Detect which cell encompasses the target text, then output its (X, Y) center coordinate. 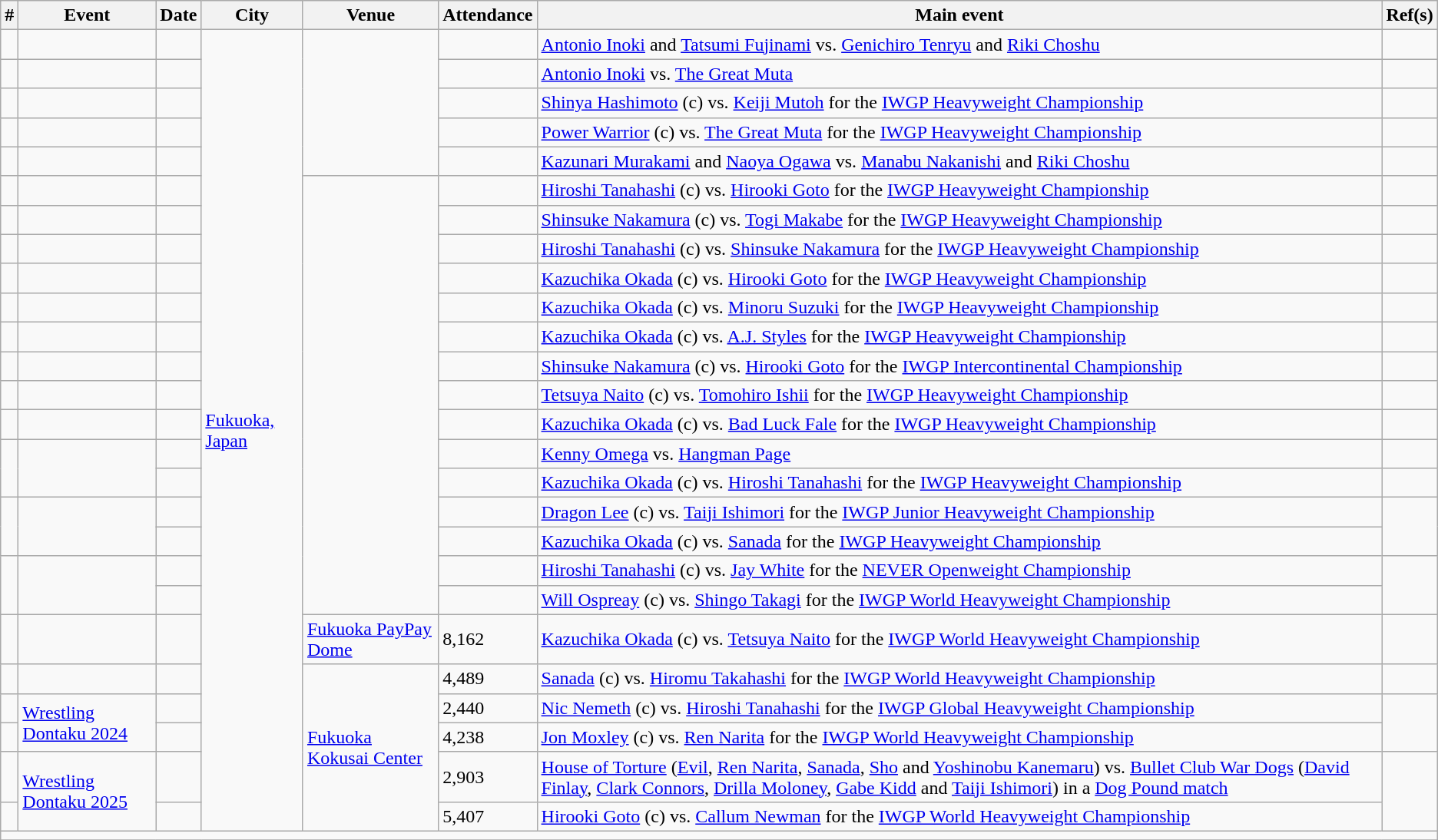
Antonio Inoki vs. The Great Muta (959, 74)
5,407 (488, 816)
Nic Nemeth (c) vs. Hiroshi Tanahashi for the IWGP Global Heavyweight Championship (959, 708)
4,489 (488, 679)
Hiroshi Tanahashi (c) vs. Jay White for the NEVER Openweight Championship (959, 570)
Kazuchika Okada (c) vs. Minoru Suzuki for the IWGP Heavyweight Championship (959, 307)
Fukuoka PayPay Dome (370, 639)
Attendance (488, 15)
Shinya Hashimoto (c) vs. Keiji Mutoh for the IWGP Heavyweight Championship (959, 103)
Shinsuke Nakamura (c) vs. Togi Makabe for the IWGP Heavyweight Championship (959, 220)
# (9, 15)
4,238 (488, 737)
Power Warrior (c) vs. The Great Muta for the IWGP Heavyweight Championship (959, 132)
Sanada (c) vs. Hiromu Takahashi for the IWGP World Heavyweight Championship (959, 679)
2,903 (488, 777)
Antonio Inoki and Tatsumi Fujinami vs. Genichiro Tenryu and Riki Choshu (959, 45)
Kazuchika Okada (c) vs. Bad Luck Fale for the IWGP Heavyweight Championship (959, 425)
Wrestling Dontaku 2024 (88, 723)
2,440 (488, 708)
Shinsuke Nakamura (c) vs. Hirooki Goto for the IWGP Intercontinental Championship (959, 366)
Hiroshi Tanahashi (c) vs. Hirooki Goto for the IWGP Heavyweight Championship (959, 190)
Kazuchika Okada (c) vs. A.J. Styles for the IWGP Heavyweight Championship (959, 336)
Hiroshi Tanahashi (c) vs. Shinsuke Nakamura for the IWGP Heavyweight Championship (959, 249)
Kazuchika Okada (c) vs. Sanada for the IWGP Heavyweight Championship (959, 541)
Kazunari Murakami and Naoya Ogawa vs. Manabu Nakanishi and Riki Choshu (959, 161)
Main event (959, 15)
Ref(s) (1410, 15)
Jon Moxley (c) vs. Ren Narita for the IWGP World Heavyweight Championship (959, 737)
Venue (370, 15)
Kazuchika Okada (c) vs. Hirooki Goto for the IWGP Heavyweight Championship (959, 278)
Hirooki Goto (c) vs. Callum Newman for the IWGP World Heavyweight Championship (959, 816)
Kazuchika Okada (c) vs. Hiroshi Tanahashi for the IWGP Heavyweight Championship (959, 483)
Kenny Omega vs. Hangman Page (959, 454)
Kazuchika Okada (c) vs. Tetsuya Naito for the IWGP World Heavyweight Championship (959, 639)
Tetsuya Naito (c) vs. Tomohiro Ishii for the IWGP Heavyweight Championship (959, 395)
Fukuoka, Japan (252, 431)
Fukuoka Kokusai Center (370, 748)
Wrestling Dontaku 2025 (88, 791)
Will Ospreay (c) vs. Shingo Takagi for the IWGP World Heavyweight Championship (959, 600)
Date (178, 15)
City (252, 15)
Dragon Lee (c) vs. Taiji Ishimori for the IWGP Junior Heavyweight Championship (959, 512)
Event (88, 15)
8,162 (488, 639)
